Output the (X, Y) coordinate of the center of the cell containing the given text.  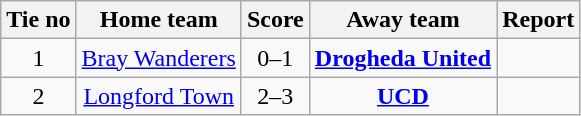
Tie no (38, 20)
2–3 (275, 96)
2 (38, 96)
1 (38, 58)
Away team (402, 20)
Drogheda United (402, 58)
Bray Wanderers (158, 58)
0–1 (275, 58)
Home team (158, 20)
UCD (402, 96)
Report (538, 20)
Longford Town (158, 96)
Score (275, 20)
